Detect which cell encompasses the target text, then output its [x, y] center coordinate. 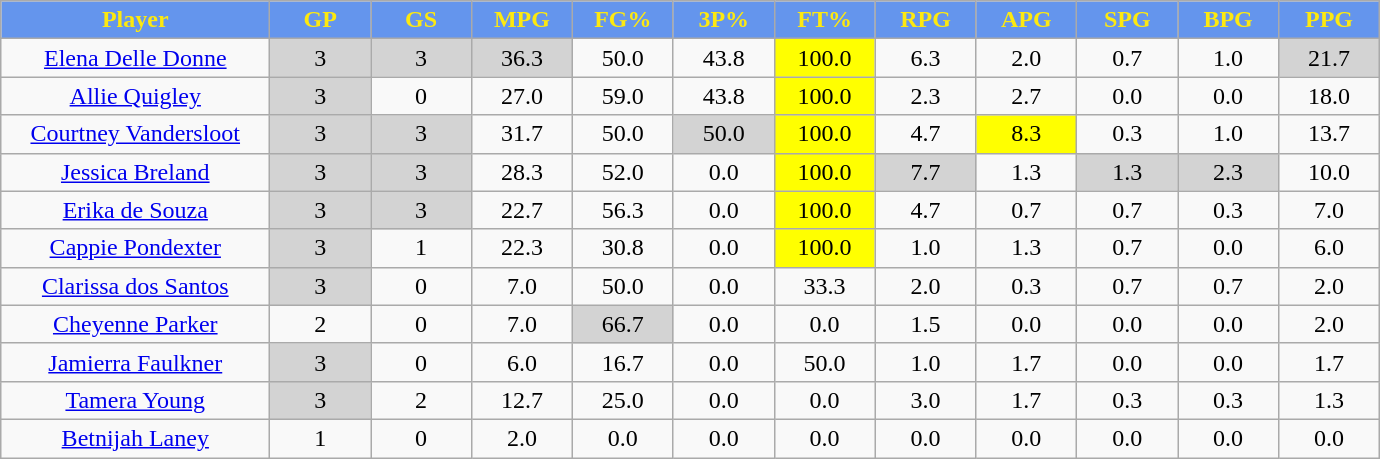
1.5 [926, 324]
Clarissa dos Santos [136, 286]
MPG [522, 20]
10.0 [1330, 172]
GP [320, 20]
31.7 [522, 134]
2.7 [1026, 96]
18.0 [1330, 96]
FG% [622, 20]
GS [422, 20]
Allie Quigley [136, 96]
6.3 [926, 58]
Jessica Breland [136, 172]
BPG [1228, 20]
Cheyenne Parker [136, 324]
25.0 [622, 400]
Cappie Pondexter [136, 248]
3.0 [926, 400]
22.7 [522, 210]
Elena Delle Donne [136, 58]
PPG [1330, 20]
Courtney Vandersloot [136, 134]
Jamierra Faulkner [136, 362]
59.0 [622, 96]
APG [1026, 20]
7.7 [926, 172]
16.7 [622, 362]
66.7 [622, 324]
3P% [724, 20]
22.3 [522, 248]
RPG [926, 20]
21.7 [1330, 58]
8.3 [1026, 134]
30.8 [622, 248]
FT% [824, 20]
36.3 [522, 58]
56.3 [622, 210]
52.0 [622, 172]
13.7 [1330, 134]
28.3 [522, 172]
Tamera Young [136, 400]
Betnijah Laney [136, 438]
33.3 [824, 286]
Erika de Souza [136, 210]
SPG [1128, 20]
12.7 [522, 400]
27.0 [522, 96]
Player [136, 20]
